Find where the given text appears and provide that cell's center as (x, y) coordinate. 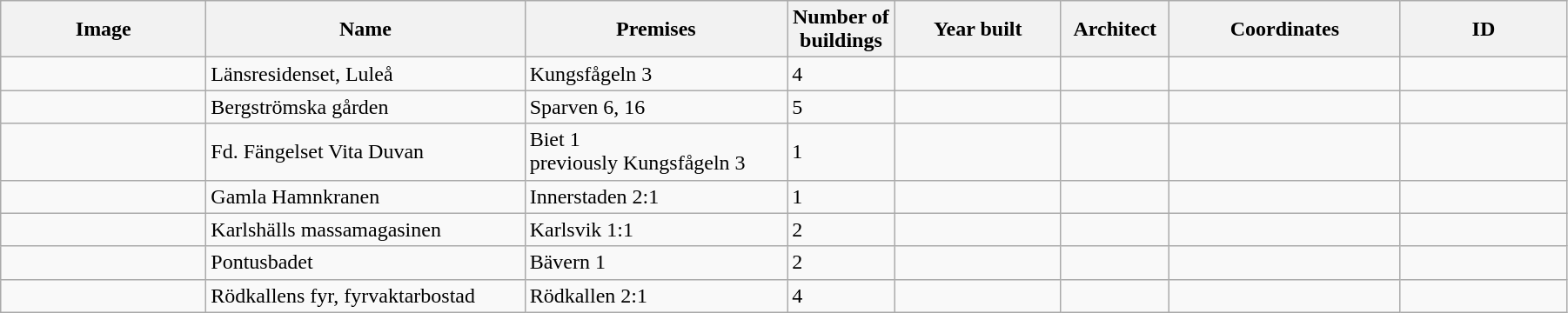
Karlshälls massamagasinen (365, 230)
Kungsfågeln 3 (656, 74)
Fd. Fängelset Vita Duvan (365, 151)
Innerstaden 2:1 (656, 196)
Gamla Hamnkranen (365, 196)
Number ofbuildings (841, 30)
Bergströmska gården (365, 107)
Länsresidenset, Luleå (365, 74)
5 (841, 107)
Bävern 1 (656, 263)
Biet 1previously Kungsfågeln 3 (656, 151)
Coordinates (1284, 30)
Image (104, 30)
Sparven 6, 16 (656, 107)
Pontusbadet (365, 263)
Year built (978, 30)
Karlsvik 1:1 (656, 230)
Rödkallens fyr, fyrvaktarbostad (365, 296)
Rödkallen 2:1 (656, 296)
Architect (1115, 30)
Premises (656, 30)
ID (1483, 30)
Name (365, 30)
